Scan for the cell matching the given text and deliver its (X, Y) coordinate at center. 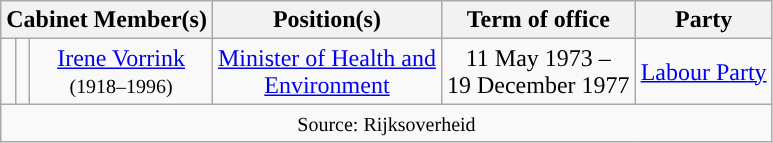
Party (704, 20)
Cabinet Member(s) (107, 20)
Minister of Health and Environment (326, 72)
Source: Rijksoverheid (386, 123)
Labour Party (704, 72)
Term of office (538, 20)
Irene Vorrink (1918–1996) (122, 72)
Position(s) (326, 20)
11 May 1973 – 19 December 1977 (538, 72)
